Output the (X, Y) coordinate of the center of the cell containing the given text.  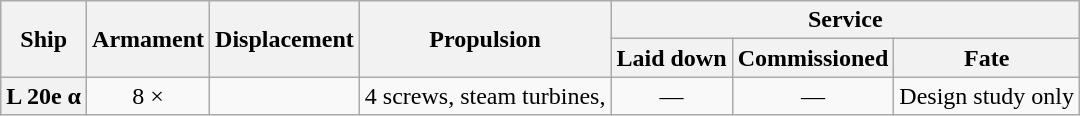
Commissioned (813, 58)
4 screws, steam turbines, (485, 96)
Service (846, 20)
Laid down (672, 58)
8 × (148, 96)
Design study only (987, 96)
L 20e α (44, 96)
Propulsion (485, 39)
Armament (148, 39)
Displacement (285, 39)
Ship (44, 39)
Fate (987, 58)
